Scan for the cell matching the given text and deliver its (x, y) coordinate at center. 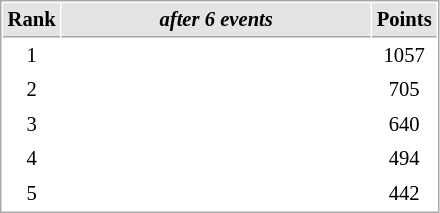
Points (404, 20)
2 (32, 90)
494 (404, 158)
3 (32, 124)
after 6 events (216, 20)
Rank (32, 20)
1 (32, 56)
442 (404, 194)
640 (404, 124)
705 (404, 90)
1057 (404, 56)
5 (32, 194)
4 (32, 158)
